Find where the given text appears and provide that cell's center as (X, Y) coordinate. 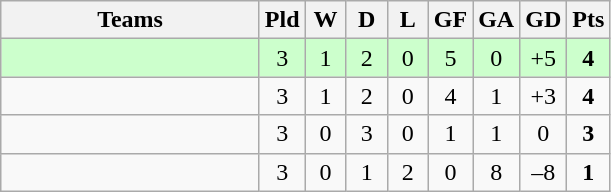
GA (496, 20)
8 (496, 172)
–8 (544, 172)
5 (450, 58)
+3 (544, 96)
L (408, 20)
+5 (544, 58)
GF (450, 20)
Teams (130, 20)
GD (544, 20)
Pld (282, 20)
W (326, 20)
D (366, 20)
Pts (588, 20)
